For the text-containing cell, return its midpoint in (X, Y) coordinate format. 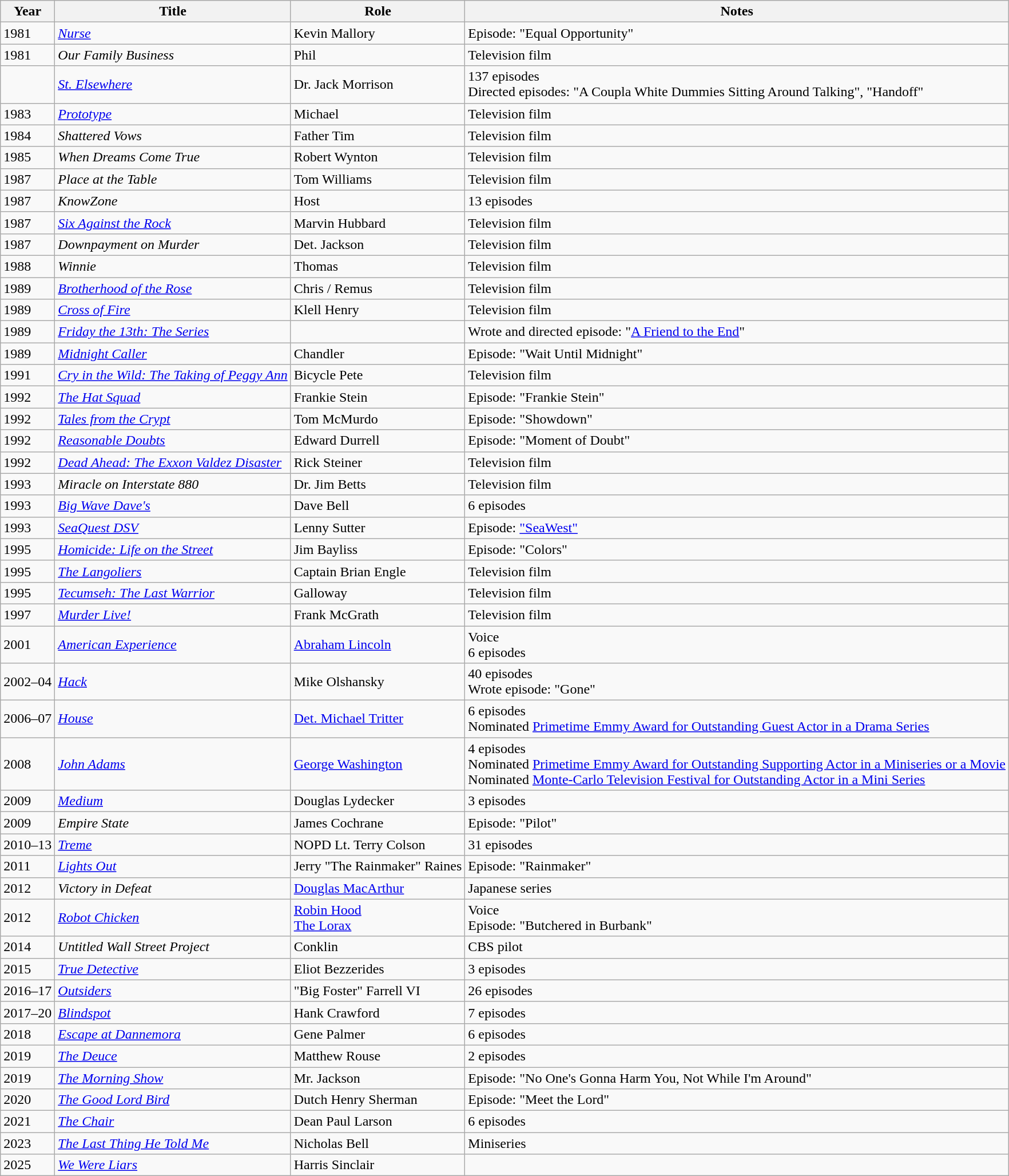
Matthew Rouse (378, 1056)
Det. Michael Tritter (378, 719)
Frank McGrath (378, 615)
2018 (27, 1034)
Victory in Defeat (173, 888)
Captain Brian Engle (378, 571)
Dr. Jack Morrison (378, 85)
Miniseries (737, 1143)
137 episodesDirected episodes: "A Coupla White Dummies Sitting Around Talking", "Handoff" (737, 85)
Episode: "Colors" (737, 549)
The Morning Show (173, 1078)
Gene Palmer (378, 1034)
1984 (27, 136)
Bicycle Pete (378, 375)
Year (27, 11)
2017–20 (27, 1012)
Nicholas Bell (378, 1143)
Dave Bell (378, 506)
Frankie Stein (378, 397)
Jerry "The Rainmaker" Raines (378, 866)
1988 (27, 266)
John Adams (173, 764)
40 episodesWrote episode: "Gone" (737, 682)
Dutch Henry Sherman (378, 1100)
Cross of Fire (173, 310)
Hack (173, 682)
Homicide: Life on the Street (173, 549)
Outsiders (173, 991)
House (173, 719)
True Detective (173, 969)
SeaQuest DSV (173, 528)
Big Wave Dave's (173, 506)
2008 (27, 764)
Six Against the Rock (173, 223)
Jim Bayliss (378, 549)
Episode: "Equal Opportunity" (737, 33)
Japanese series (737, 888)
St. Elsewhere (173, 85)
1983 (27, 114)
The Good Lord Bird (173, 1100)
Blindspot (173, 1012)
Det. Jackson (378, 244)
American Experience (173, 644)
Michael (378, 114)
Phil (378, 55)
Tales from the Crypt (173, 419)
Downpayment on Murder (173, 244)
Tom Williams (378, 179)
2001 (27, 644)
Medium (173, 801)
Dr. Jim Betts (378, 484)
Kevin Mallory (378, 33)
Episode: "Wait Until Midnight" (737, 354)
Klell Henry (378, 310)
13 episodes (737, 201)
Lenny Sutter (378, 528)
Role (378, 11)
2010–13 (27, 845)
Tecumseh: The Last Warrior (173, 593)
Episode: "Meet the Lord" (737, 1100)
Reasonable Doubts (173, 441)
The Hat Squad (173, 397)
2006–07 (27, 719)
6 episodesNominated Primetime Emmy Award for Outstanding Guest Actor in a Drama Series (737, 719)
Dead Ahead: The Exxon Valdez Disaster (173, 462)
James Cochrane (378, 823)
Episode: "Showdown" (737, 419)
Rick Steiner (378, 462)
Voice6 episodes (737, 644)
Untitled Wall Street Project (173, 947)
26 episodes (737, 991)
Episode: "SeaWest" (737, 528)
The Last Thing He Told Me (173, 1143)
Murder Live! (173, 615)
Episode: "Pilot" (737, 823)
Friday the 13th: The Series (173, 332)
Dean Paul Larson (378, 1122)
2 episodes (737, 1056)
Eliot Bezzerides (378, 969)
Prototype (173, 114)
Conklin (378, 947)
Galloway (378, 593)
CBS pilot (737, 947)
2023 (27, 1143)
Wrote and directed episode: "A Friend to the End" (737, 332)
1985 (27, 157)
Place at the Table (173, 179)
Brotherhood of the Rose (173, 288)
Empire State (173, 823)
George Washington (378, 764)
Episode: "Rainmaker" (737, 866)
Our Family Business (173, 55)
1997 (27, 615)
"Big Foster" Farrell VI (378, 991)
Host (378, 201)
We Were Liars (173, 1165)
VoiceEpisode: "Butchered in Burbank" (737, 918)
Douglas MacArthur (378, 888)
Mike Olshansky (378, 682)
Cry in the Wild: The Taking of Peggy Ann (173, 375)
When Dreams Come True (173, 157)
Miracle on Interstate 880 (173, 484)
Nurse (173, 33)
KnowZone (173, 201)
Title (173, 11)
2016–17 (27, 991)
Edward Durrell (378, 441)
Episode: "Frankie Stein" (737, 397)
2025 (27, 1165)
Mr. Jackson (378, 1078)
2011 (27, 866)
Escape at Dannemora (173, 1034)
31 episodes (737, 845)
Robert Wynton (378, 157)
Notes (737, 11)
Marvin Hubbard (378, 223)
7 episodes (737, 1012)
The Langoliers (173, 571)
Episode: "No One's Gonna Harm You, Not While I'm Around" (737, 1078)
Tom McMurdo (378, 419)
Chandler (378, 354)
Shattered Vows (173, 136)
2014 (27, 947)
Robot Chicken (173, 918)
NOPD Lt. Terry Colson (378, 845)
Thomas (378, 266)
Father Tim (378, 136)
Lights Out (173, 866)
1991 (27, 375)
Abraham Lincoln (378, 644)
2015 (27, 969)
Treme (173, 845)
Winnie (173, 266)
2021 (27, 1122)
Hank Crawford (378, 1012)
2002–04 (27, 682)
The Chair (173, 1122)
Douglas Lydecker (378, 801)
2020 (27, 1100)
Episode: "Moment of Doubt" (737, 441)
Midnight Caller (173, 354)
Robin HoodThe Lorax (378, 918)
The Deuce (173, 1056)
Chris / Remus (378, 288)
Harris Sinclair (378, 1165)
